Search for the cell housing the specified text and yield its (X, Y) center coordinate. 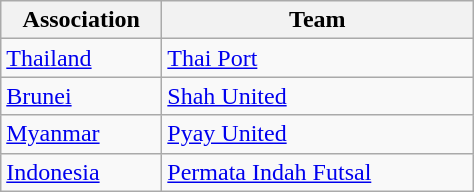
Pyay United (318, 134)
Thai Port (318, 58)
Shah United (318, 96)
Permata Indah Futsal (318, 172)
Brunei (82, 96)
Association (82, 20)
Thailand (82, 58)
Team (318, 20)
Myanmar (82, 134)
Indonesia (82, 172)
